Locate the cell with the specified text and output its [X, Y] center coordinate. 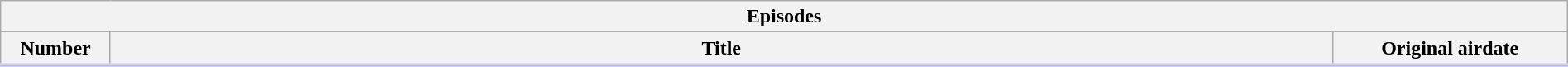
Original airdate [1450, 49]
Title [721, 49]
Number [56, 49]
Episodes [784, 17]
